Provide the (X, Y) coordinate of the cell's center where the given text is located.  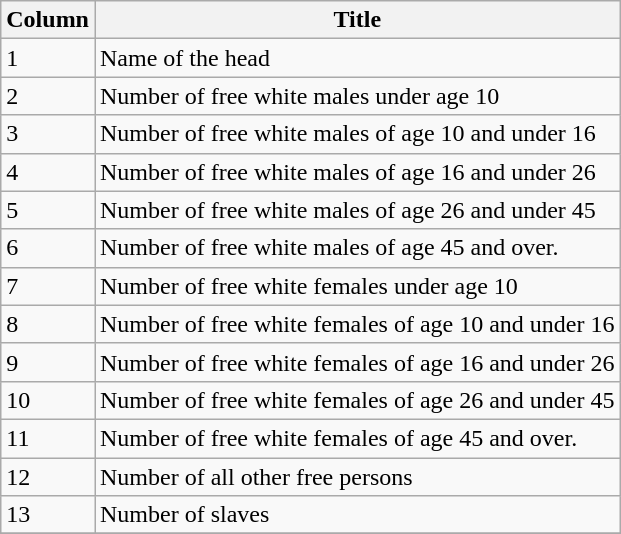
6 (48, 248)
Name of the head (357, 58)
13 (48, 515)
5 (48, 210)
2 (48, 96)
Number of free white males under age 10 (357, 96)
7 (48, 286)
Number of all other free persons (357, 477)
10 (48, 400)
Number of free white males of age 26 and under 45 (357, 210)
3 (48, 134)
12 (48, 477)
Number of slaves (357, 515)
Number of free white females of age 16 and under 26 (357, 362)
11 (48, 438)
Title (357, 20)
Number of free white males of age 16 and under 26 (357, 172)
1 (48, 58)
8 (48, 324)
Number of free white females of age 26 and under 45 (357, 400)
Number of free white females of age 45 and over. (357, 438)
Column (48, 20)
Number of free white females under age 10 (357, 286)
4 (48, 172)
Number of free white males of age 45 and over. (357, 248)
9 (48, 362)
Number of free white females of age 10 and under 16 (357, 324)
Number of free white males of age 10 and under 16 (357, 134)
